Scan for the cell matching the given text and deliver its [x, y] coordinate at center. 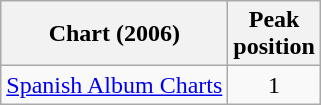
Peakposition [274, 34]
Chart (2006) [114, 34]
Spanish Album Charts [114, 85]
1 [274, 85]
